Scan for the cell matching the given text and deliver its [X, Y] coordinate at center. 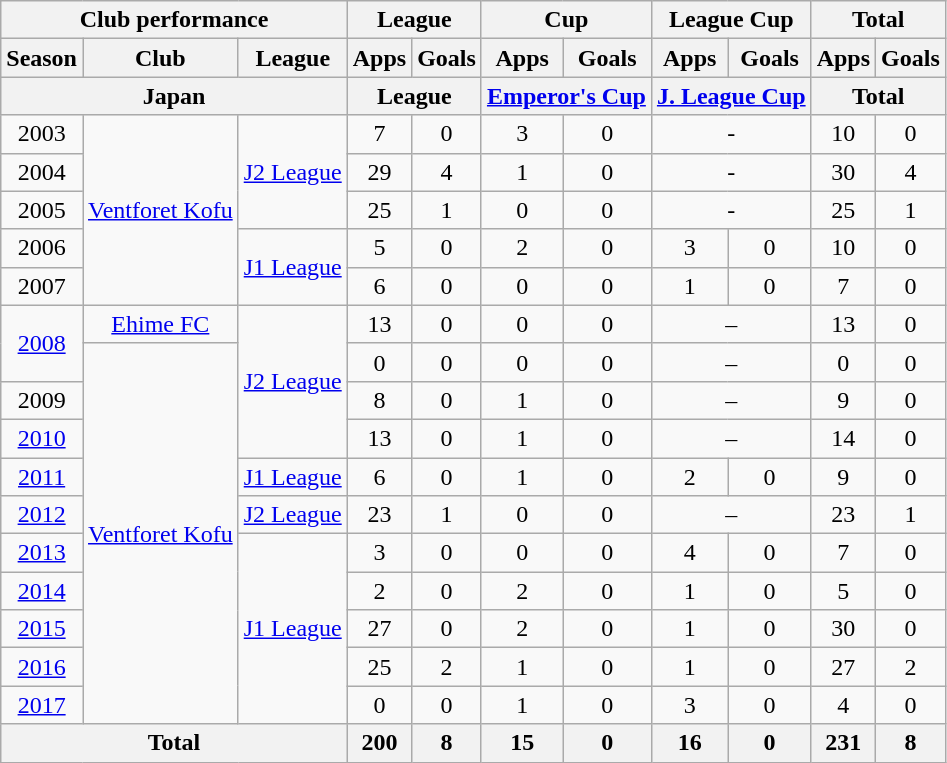
Cup [566, 20]
2011 [42, 477]
2015 [42, 629]
2012 [42, 515]
Club [160, 58]
2005 [42, 210]
2016 [42, 667]
2004 [42, 172]
Club performance [174, 20]
Ehime FC [160, 324]
Japan [174, 96]
2010 [42, 438]
15 [522, 743]
League Cup [731, 20]
2017 [42, 705]
2006 [42, 248]
14 [843, 438]
200 [379, 743]
2003 [42, 134]
2009 [42, 400]
231 [843, 743]
2007 [42, 286]
2013 [42, 553]
16 [690, 743]
Emperor's Cup [566, 96]
J. League Cup [731, 96]
Season [42, 58]
2008 [42, 343]
2014 [42, 591]
29 [379, 172]
